For the text-containing cell, return its midpoint in (X, Y) coordinate format. 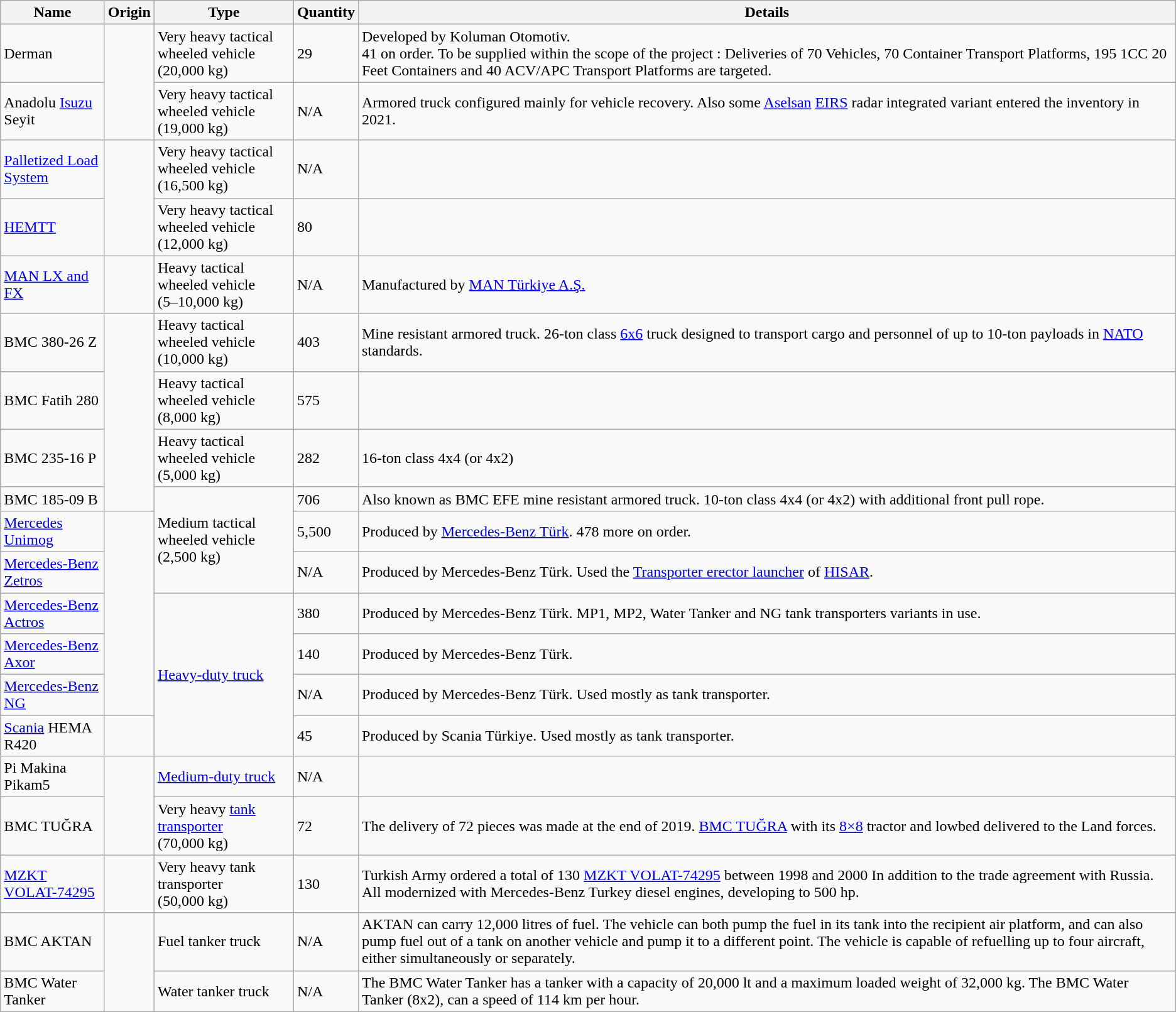
Heavy-duty truck (224, 675)
BMC AKTAN (53, 942)
Very heavy tactical wheeled vehicle(20,000 kg) (224, 53)
Very heavy tactical wheeled vehicle(19,000 kg) (224, 111)
Medium tactical wheeled vehicle(2,500 kg) (224, 540)
Armored truck configured mainly for vehicle recovery. Also some Aselsan EIRS radar integrated variant entered the inventory in 2021. (766, 111)
Heavy tactical wheeled vehicle(8,000 kg) (224, 400)
Produced by Mercedes-Benz Türk. MP1, MP2, Water Tanker and NG tank transporters variants in use. (766, 613)
MAN LX and FX (53, 285)
Heavy tactical wheeled vehicle(10,000 kg) (224, 342)
BMC TUĞRA (53, 826)
706 (325, 499)
Quantity (325, 13)
16-ton class 4x4 (or 4x2) (766, 458)
Produced by Mercedes-Benz Türk. 478 more on order. (766, 531)
Mercedes Unimog (53, 531)
BMC Fatih 280 (53, 400)
Heavy tactical wheeled vehicle(5–10,000 kg) (224, 285)
Mercedes-Benz Actros (53, 613)
Heavy tactical wheeled vehicle(5,000 kg) (224, 458)
72 (325, 826)
Type (224, 13)
575 (325, 400)
BMC Water Tanker (53, 991)
Produced by Scania Türkiye. Used mostly as tank transporter. (766, 736)
Mercedes-Benz Zetros (53, 572)
Mercedes-Benz Axor (53, 655)
Also known as BMC EFE mine resistant armored truck. 10-ton class 4x4 (or 4x2) with additional front pull rope. (766, 499)
Palletized Load System (53, 169)
Very heavy tank transporter(50,000 kg) (224, 884)
Pi Makina Pikam5 (53, 776)
Water tanker truck (224, 991)
Anadolu Isuzu Seyit (53, 111)
Scania HEMA R420 (53, 736)
BMC 235-16 P (53, 458)
BMC 185-09 B (53, 499)
45 (325, 736)
140 (325, 655)
403 (325, 342)
The delivery of 72 pieces was made at the end of 2019. BMC TUĞRA with its 8×8 tractor and lowbed delivered to the Land forces. (766, 826)
BMC 380-26 Z (53, 342)
29 (325, 53)
130 (325, 884)
Details (766, 13)
HEMTT (53, 227)
Produced by Mercedes-Benz Türk. (766, 655)
Fuel tanker truck (224, 942)
Mine resistant armored truck. 26-ton class 6x6 truck designed to transport cargo and personnel of up to 10-ton payloads in NATO standards. (766, 342)
5,500 (325, 531)
Very heavy tank transporter(70,000 kg) (224, 826)
Manufactured by MAN Türkiye A.Ş. (766, 285)
380 (325, 613)
Produced by Mercedes-Benz Türk. Used the Transporter erector launcher of HISAR. (766, 572)
282 (325, 458)
Medium-duty truck (224, 776)
Name (53, 13)
Mercedes-Benz NG (53, 695)
Derman (53, 53)
Very heavy tactical wheeled vehicle(12,000 kg) (224, 227)
80 (325, 227)
Origin (129, 13)
Produced by Mercedes-Benz Türk. Used mostly as tank transporter. (766, 695)
Very heavy tactical wheeled vehicle(16,500 kg) (224, 169)
MZKT VOLAT-74295 (53, 884)
